Locate the cell with the specified text and output its [x, y] center coordinate. 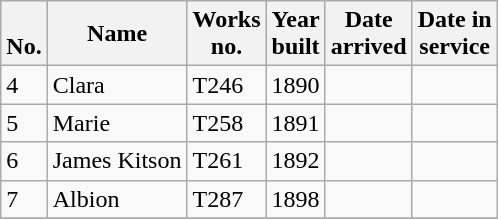
T261 [226, 161]
T258 [226, 123]
No. [24, 34]
James Kitson [117, 161]
Date inservice [454, 34]
Name [117, 34]
Yearbuilt [296, 34]
6 [24, 161]
1891 [296, 123]
Marie [117, 123]
Worksno. [226, 34]
T246 [226, 85]
7 [24, 199]
1898 [296, 199]
1890 [296, 85]
Clara [117, 85]
Albion [117, 199]
T287 [226, 199]
1892 [296, 161]
Datearrived [368, 34]
5 [24, 123]
4 [24, 85]
